Scan for the cell matching the given text and deliver its (x, y) coordinate at center. 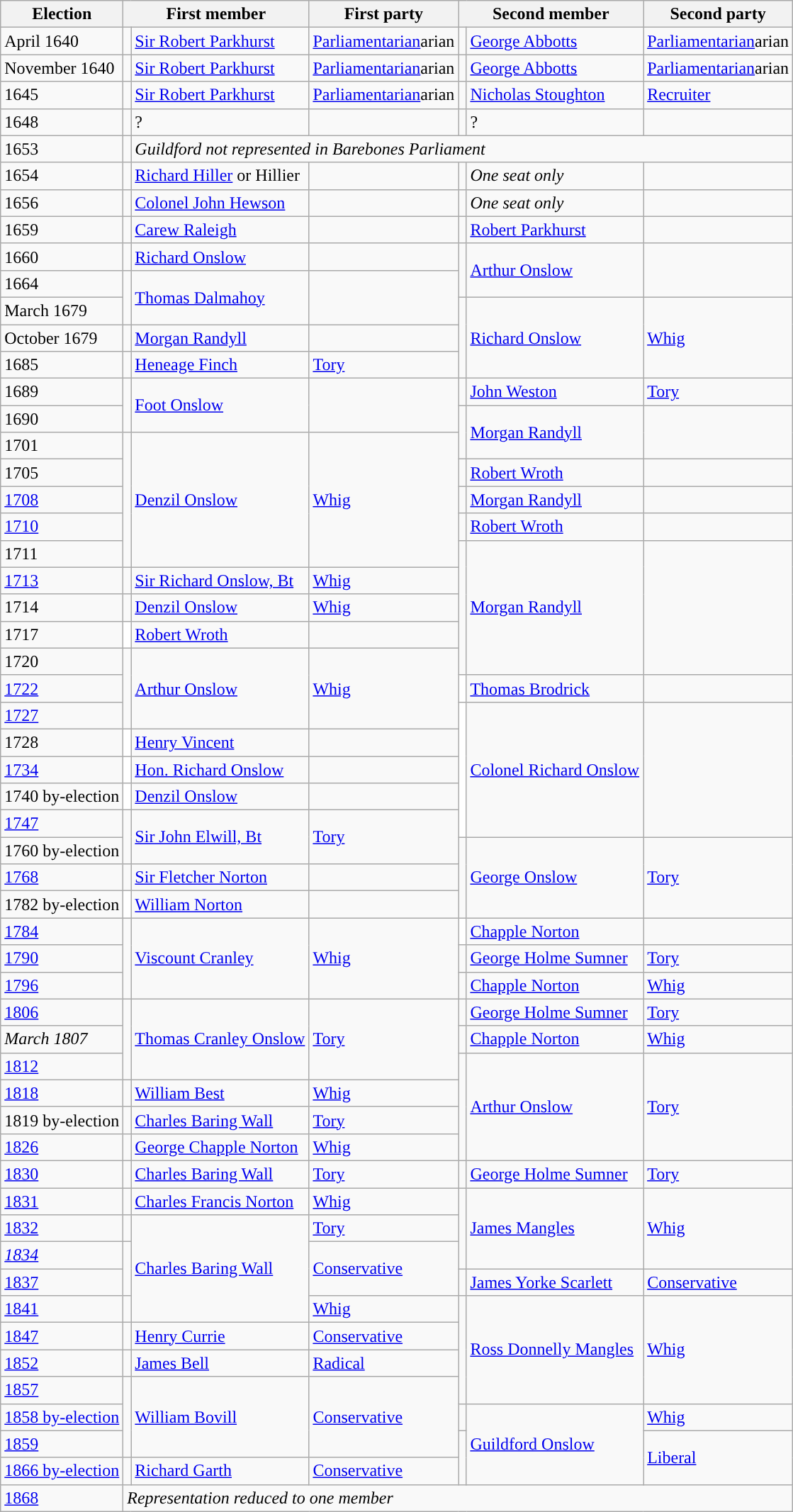
1690 (62, 419)
April 1640 (62, 41)
1705 (62, 473)
1734 (62, 769)
1857 (62, 1390)
Sir Richard Onslow, Bt (220, 581)
1832 (62, 1228)
George Onslow (555, 878)
Thomas Dalmahoy (220, 297)
John Weston (555, 392)
1852 (62, 1363)
First party (384, 14)
Nicholas Stoughton (555, 95)
James Bell (220, 1363)
1728 (62, 742)
Liberal (719, 1457)
1648 (62, 122)
1740 by-election (62, 797)
Sir John Elwill, Bt (220, 837)
1722 (62, 688)
George Chapple Norton (220, 1147)
1656 (62, 203)
First member (216, 14)
1826 (62, 1147)
1830 (62, 1174)
November 1640 (62, 68)
Guildford not represented in Barebones Parliament (462, 149)
1784 (62, 931)
1760 by-election (62, 851)
March 1807 (62, 1039)
1653 (62, 149)
Robert Parkhurst (555, 230)
1837 (62, 1282)
October 1679 (62, 338)
Henry Vincent (220, 742)
Colonel Richard Onslow (555, 769)
1660 (62, 257)
William Bovill (220, 1417)
1713 (62, 581)
Richard Hiller or Hillier (220, 176)
Ross Donnelly Mangles (555, 1350)
1659 (62, 230)
1714 (62, 607)
1664 (62, 284)
Thomas Brodrick (555, 688)
1782 by-election (62, 905)
1717 (62, 634)
1790 (62, 958)
Recruiter (719, 95)
March 1679 (62, 310)
Viscount Cranley (220, 958)
1812 (62, 1066)
1834 (62, 1255)
Carew Raleigh (220, 230)
1868 (62, 1498)
Colonel John Hewson (220, 203)
1710 (62, 527)
1727 (62, 715)
Guildford Onslow (555, 1444)
Radical (384, 1363)
1708 (62, 500)
1645 (62, 95)
1847 (62, 1336)
Foot Onslow (220, 405)
1796 (62, 985)
Second party (719, 14)
James Mangles (555, 1228)
Heneage Finch (220, 365)
Henry Currie (220, 1336)
Hon. Richard Onslow (220, 769)
1859 (62, 1444)
James Yorke Scarlett (555, 1282)
1701 (62, 446)
1806 (62, 1012)
Representation reduced to one member (458, 1498)
1818 (62, 1093)
1654 (62, 176)
Second member (551, 14)
William Best (220, 1093)
Election (62, 14)
1858 by-election (62, 1417)
William Norton (220, 905)
1689 (62, 392)
Charles Francis Norton (220, 1202)
1747 (62, 824)
1685 (62, 365)
1720 (62, 661)
Richard Garth (220, 1471)
1866 by-election (62, 1471)
Thomas Cranley Onslow (220, 1039)
1841 (62, 1309)
1819 by-election (62, 1120)
Sir Fletcher Norton (220, 878)
1831 (62, 1202)
1711 (62, 554)
1768 (62, 878)
